Extract the [x, y] coordinate from the center of the cell holding the provided text.  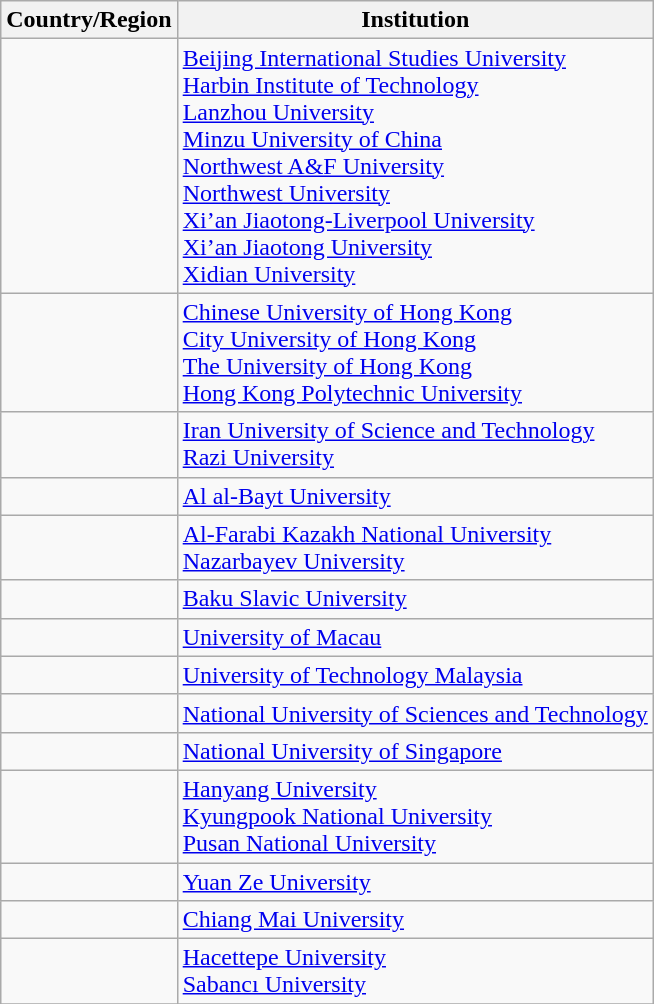
University of Macau [415, 637]
Hanyang UniversityKyungpook National UniversityPusan National University [415, 816]
Baku Slavic University [415, 599]
Iran University of Science and TechnologyRazi University [415, 444]
Institution [415, 20]
National University of Singapore [415, 751]
Al al-Bayt University [415, 496]
Country/Region [89, 20]
Al-Farabi Kazakh National UniversityNazarbayev University [415, 548]
Yuan Ze University [415, 881]
Hacettepe UniversitySabancı University [415, 972]
Chiang Mai University [415, 920]
University of Technology Malaysia [415, 675]
Chinese University of Hong KongCity University of Hong KongThe University of Hong KongHong Kong Polytechnic University [415, 352]
National University of Sciences and Technology [415, 713]
